Locate the cell with the specified text and output its [X, Y] center coordinate. 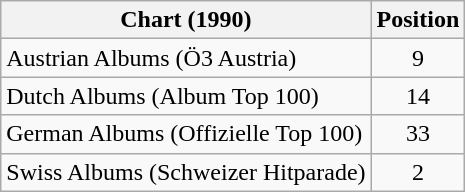
Dutch Albums (Album Top 100) [186, 96]
9 [418, 58]
33 [418, 134]
Chart (1990) [186, 20]
German Albums (Offizielle Top 100) [186, 134]
14 [418, 96]
Swiss Albums (Schweizer Hitparade) [186, 172]
Austrian Albums (Ö3 Austria) [186, 58]
2 [418, 172]
Position [418, 20]
